Determine the [x, y] coordinate at the center of the cell enclosing the given text.  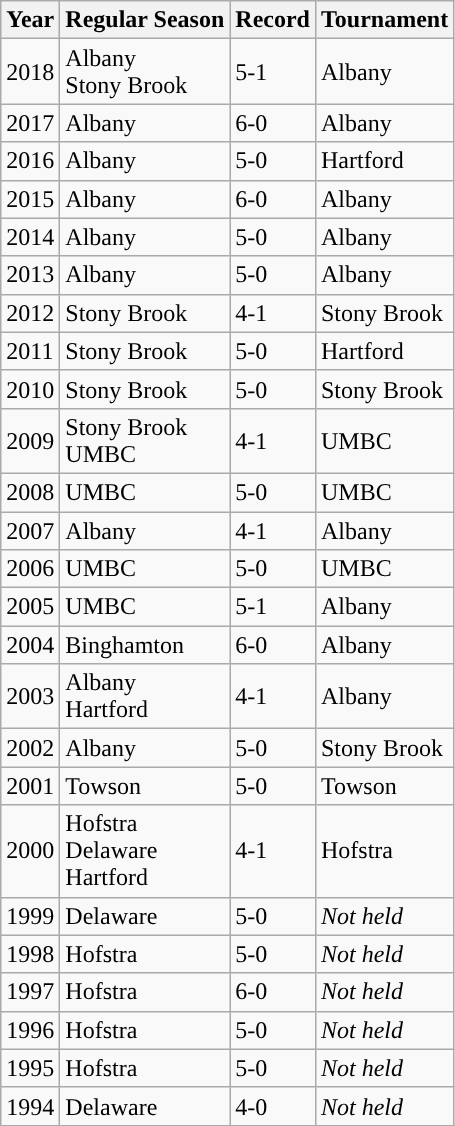
2016 [30, 161]
2003 [30, 696]
HofstraDelawareHartford [145, 851]
2018 [30, 72]
1999 [30, 916]
4-0 [273, 1106]
2008 [30, 492]
AlbanyHartford [145, 696]
1996 [30, 1030]
Record [273, 20]
AlbanyStony Brook [145, 72]
2001 [30, 786]
Stony BrookUMBC [145, 440]
2014 [30, 237]
2002 [30, 748]
2010 [30, 389]
2006 [30, 569]
2012 [30, 313]
2017 [30, 123]
2009 [30, 440]
2013 [30, 275]
Binghamton [145, 645]
1998 [30, 954]
2005 [30, 607]
Year [30, 20]
Regular Season [145, 20]
Tournament [384, 20]
1995 [30, 1068]
1994 [30, 1106]
1997 [30, 992]
2004 [30, 645]
2011 [30, 351]
2015 [30, 199]
2007 [30, 531]
2000 [30, 851]
